Find where the given text appears and provide that cell's center as [X, Y] coordinate. 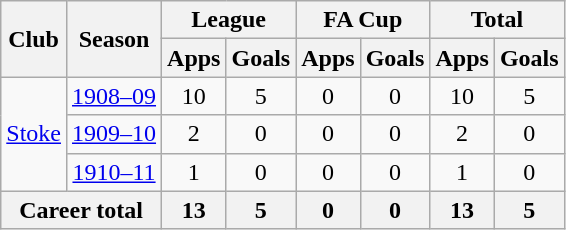
League [229, 20]
Season [114, 39]
1909–10 [114, 134]
Career total [82, 210]
Stoke [34, 134]
1910–11 [114, 172]
1908–09 [114, 96]
FA Cup [363, 20]
Total [497, 20]
Club [34, 39]
